Provide the (x, y) coordinate of the cell's center where the given text is located.  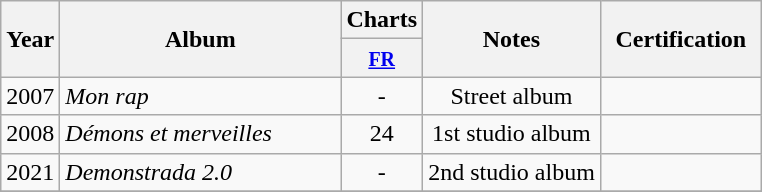
2008 (30, 134)
Certification (680, 39)
Notes (512, 39)
Mon rap (200, 96)
Year (30, 39)
2021 (30, 172)
Demonstrada 2.0 (200, 172)
2007 (30, 96)
2nd studio album (512, 172)
Démons et merveilles (200, 134)
Album (200, 39)
Street album (512, 96)
FR (382, 58)
1st studio album (512, 134)
24 (382, 134)
Charts (382, 20)
